Locate the cell with the specified text and output its [x, y] center coordinate. 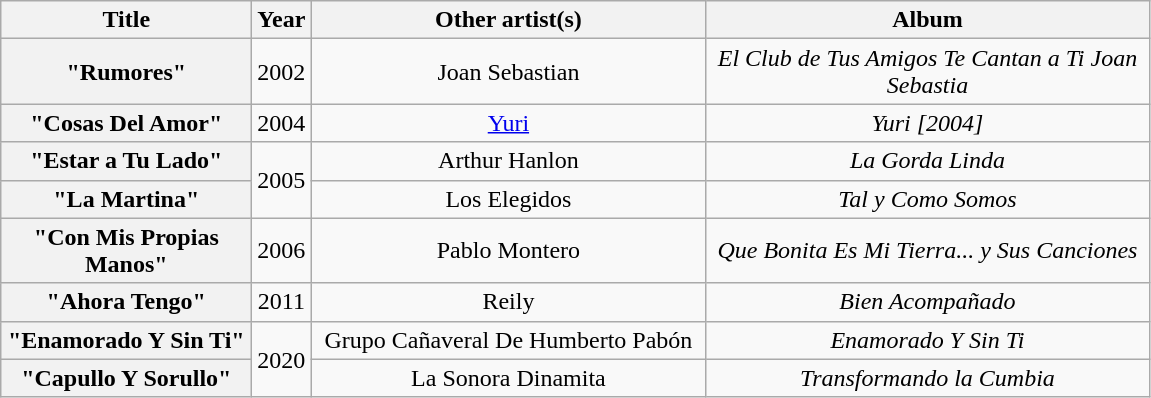
Grupo Cañaveral De Humberto Pabón [508, 340]
La Sonora Dinamita [508, 378]
Pablo Montero [508, 250]
2004 [282, 123]
Yuri [2004] [928, 123]
"Enamorado Y Sin Ti" [126, 340]
La Gorda Linda [928, 161]
Title [126, 20]
2020 [282, 359]
Year [282, 20]
2011 [282, 302]
2006 [282, 250]
Album [928, 20]
"Cosas Del Amor" [126, 123]
Enamorado Y Sin Ti [928, 340]
Reily [508, 302]
Los Elegidos [508, 199]
"Ahora Tengo" [126, 302]
Bien Acompañado [928, 302]
Joan Sebastian [508, 72]
2005 [282, 180]
Arthur Hanlon [508, 161]
El Club de Tus Amigos Te Cantan a Ti Joan Sebastia [928, 72]
Other artist(s) [508, 20]
Que Bonita Es Mi Tierra... y Sus Canciones [928, 250]
Transformando la Cumbia [928, 378]
"Con Mis Propias Manos" [126, 250]
"Capullo Y Sorullo" [126, 378]
Tal y Como Somos [928, 199]
2002 [282, 72]
"Rumores" [126, 72]
Yuri [508, 123]
"Estar a Tu Lado" [126, 161]
"La Martina" [126, 199]
